Extract the [x, y] coordinate from the center of the cell holding the provided text.  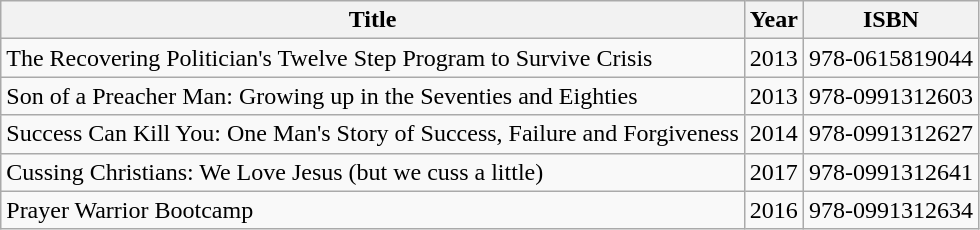
ISBN [890, 20]
978-0991312603 [890, 96]
978-0991312634 [890, 210]
Success Can Kill You: One Man's Story of Success, Failure and Forgiveness [373, 134]
Cussing Christians: We Love Jesus (but we cuss a little) [373, 172]
978-0991312627 [890, 134]
Son of a Preacher Man: Growing up in the Seventies and Eighties [373, 96]
2017 [774, 172]
The Recovering Politician's Twelve Step Program to Survive Crisis [373, 58]
Year [774, 20]
Title [373, 20]
978-0991312641 [890, 172]
2014 [774, 134]
2016 [774, 210]
978-0615819044 [890, 58]
Prayer Warrior Bootcamp [373, 210]
